Return [X, Y] of the center of cell containing provided text 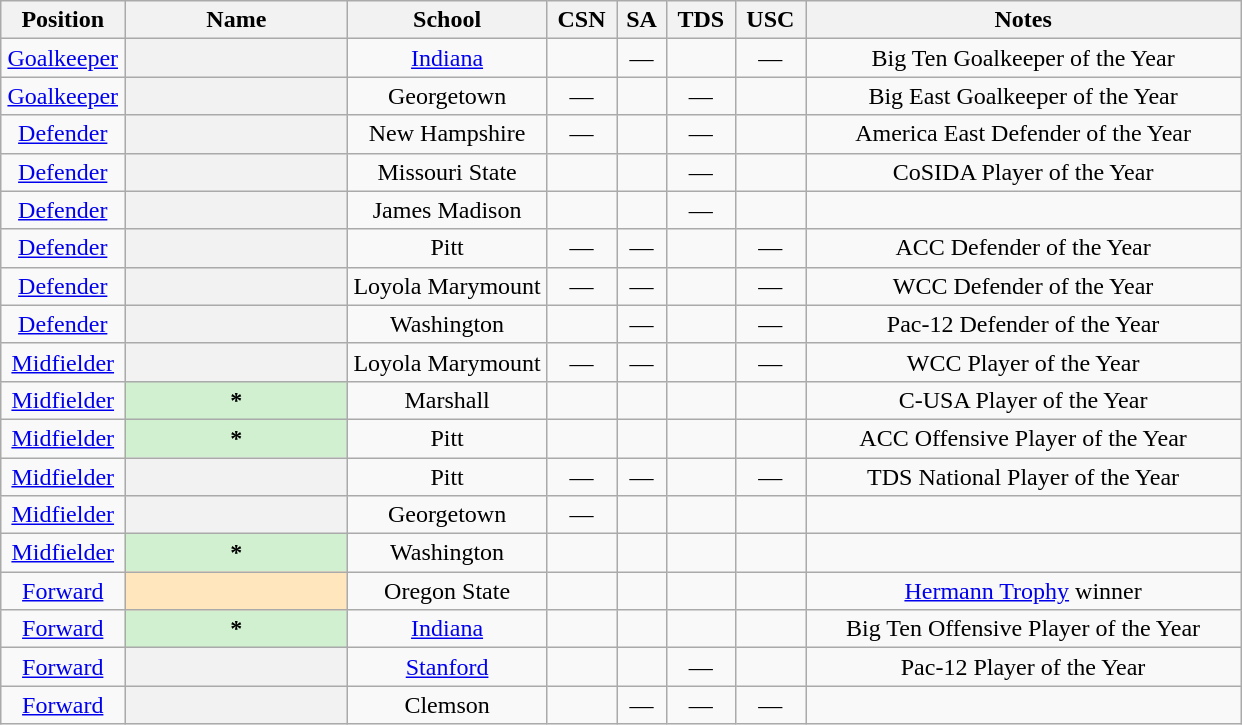
USC [770, 20]
Stanford [447, 667]
School [447, 20]
Name [236, 20]
Pac-12 Player of the Year [1024, 667]
C-USA Player of the Year [1024, 400]
Hermann Trophy winner [1024, 591]
Big Ten Goalkeeper of the Year [1024, 58]
Clemson [447, 705]
WCC Player of the Year [1024, 362]
Oregon State [447, 591]
SA [642, 20]
Notes [1024, 20]
America East Defender of the Year [1024, 134]
ACC Offensive Player of the Year [1024, 438]
Missouri State [447, 172]
Marshall [447, 400]
James Madison [447, 210]
ACC Defender of the Year [1024, 248]
WCC Defender of the Year [1024, 286]
New Hampshire [447, 134]
Pac-12 Defender of the Year [1024, 324]
CSN [581, 20]
Position [63, 20]
TDS [700, 20]
TDS National Player of the Year [1024, 477]
CoSIDA Player of the Year [1024, 172]
Big East Goalkeeper of the Year [1024, 96]
Big Ten Offensive Player of the Year [1024, 629]
